Provide the [X, Y] coordinate of the cell's center where the given text is located.  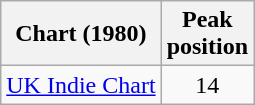
14 [207, 85]
UK Indie Chart [81, 85]
Chart (1980) [81, 34]
Peakposition [207, 34]
